Capture the cell that displays the provided text and extract its (x, y) central coordinate. 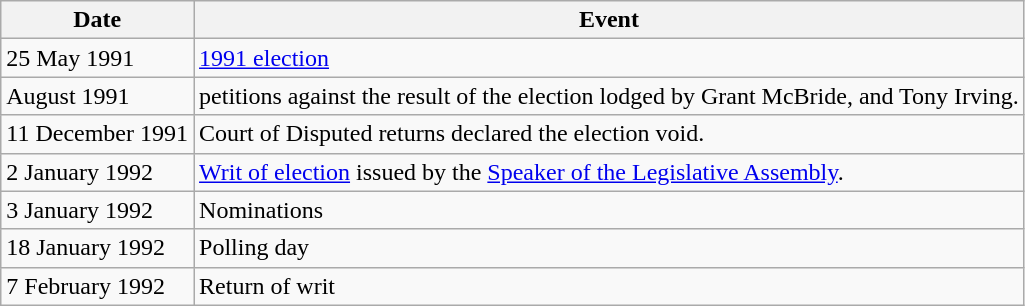
Return of writ (610, 286)
August 1991 (98, 96)
Polling day (610, 248)
25 May 1991 (98, 58)
Event (610, 20)
3 January 1992 (98, 210)
7 February 1992 (98, 286)
Writ of election issued by the Speaker of the Legislative Assembly. (610, 172)
Date (98, 20)
Court of Disputed returns declared the election void. (610, 134)
2 January 1992 (98, 172)
Nominations (610, 210)
petitions against the result of the election lodged by Grant McBride, and Tony Irving. (610, 96)
11 December 1991 (98, 134)
1991 election (610, 58)
18 January 1992 (98, 248)
